Identify which cell holds the provided text, then report its (X, Y) central coordinate. 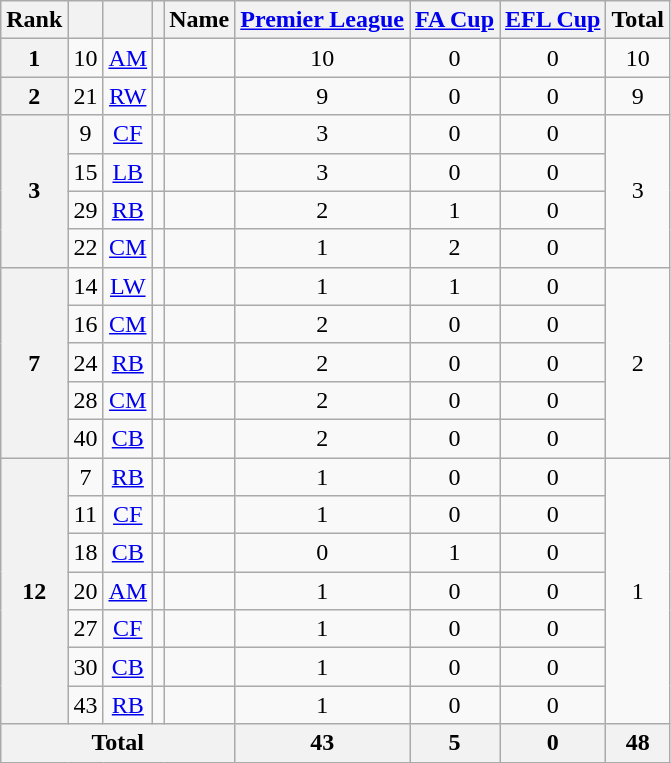
22 (86, 248)
27 (86, 629)
15 (86, 172)
14 (86, 286)
24 (86, 362)
40 (86, 438)
LW (128, 286)
LB (128, 172)
FA Cup (455, 20)
30 (86, 667)
20 (86, 591)
21 (86, 96)
5 (455, 743)
Rank (34, 20)
Premier League (322, 20)
11 (86, 515)
RW (128, 96)
12 (34, 591)
EFL Cup (553, 20)
Name (200, 20)
16 (86, 324)
29 (86, 210)
18 (86, 553)
48 (638, 743)
28 (86, 400)
